Determine the [X, Y] coordinate at the center of the cell enclosing the given text.  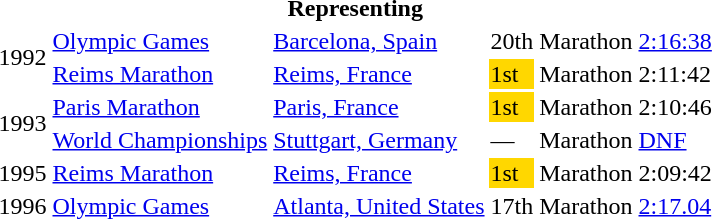
Paris Marathon [160, 107]
— [512, 140]
Olympic Games [160, 41]
Stuttgart, Germany [379, 140]
Barcelona, Spain [379, 41]
Paris, France [379, 107]
20th [512, 41]
World Championships [160, 140]
